Provide the (X, Y) coordinate of the cell's center where the given text is located.  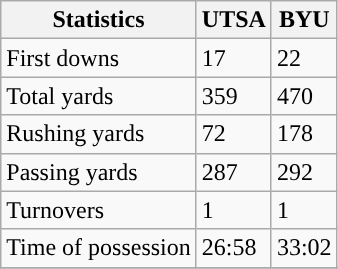
33:02 (304, 248)
Time of possession (99, 248)
26:58 (234, 248)
Statistics (99, 20)
287 (234, 172)
72 (234, 134)
470 (304, 96)
178 (304, 134)
359 (234, 96)
17 (234, 58)
Turnovers (99, 210)
22 (304, 58)
BYU (304, 20)
Total yards (99, 96)
Passing yards (99, 172)
292 (304, 172)
Rushing yards (99, 134)
First downs (99, 58)
UTSA (234, 20)
